Extract the [x, y] coordinate from the center of the cell holding the provided text.  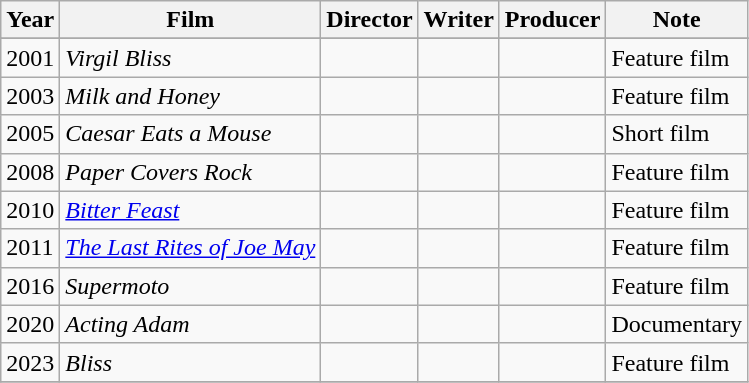
2010 [30, 210]
Milk and Honey [190, 96]
2020 [30, 324]
The Last Rites of Joe May [190, 248]
Paper Covers Rock [190, 172]
Virgil Bliss [190, 58]
Caesar Eats a Mouse [190, 134]
Documentary [677, 324]
Note [677, 20]
2003 [30, 96]
2008 [30, 172]
Film [190, 20]
Writer [458, 20]
Producer [552, 20]
Short film [677, 134]
Director [370, 20]
Year [30, 20]
2011 [30, 248]
2001 [30, 58]
Acting Adam [190, 324]
Bitter Feast [190, 210]
2005 [30, 134]
Supermoto [190, 286]
2016 [30, 286]
Bliss [190, 362]
2023 [30, 362]
